Identify which cell holds the provided text, then report its [X, Y] central coordinate. 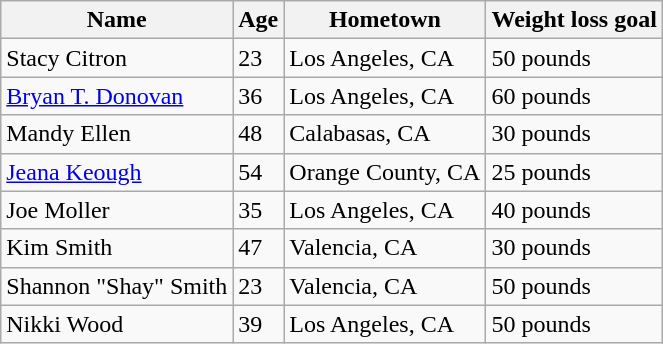
39 [258, 324]
Orange County, CA [385, 172]
Hometown [385, 20]
Shannon "Shay" Smith [117, 286]
Joe Moller [117, 210]
Name [117, 20]
Kim Smith [117, 248]
47 [258, 248]
54 [258, 172]
48 [258, 134]
40 pounds [574, 210]
Weight loss goal [574, 20]
36 [258, 96]
Stacy Citron [117, 58]
Bryan T. Donovan [117, 96]
Jeana Keough [117, 172]
Mandy Ellen [117, 134]
Calabasas, CA [385, 134]
Nikki Wood [117, 324]
35 [258, 210]
Age [258, 20]
25 pounds [574, 172]
60 pounds [574, 96]
